Detect which cell encompasses the target text, then output its (x, y) center coordinate. 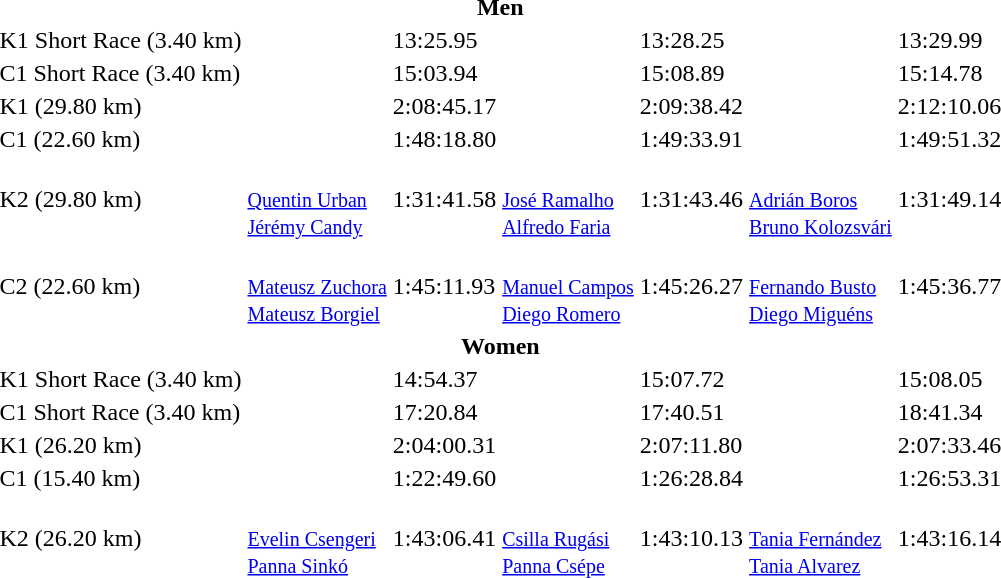
1:45:11.93 (444, 286)
1:31:41.58 (444, 199)
15:07.72 (691, 379)
2:07:11.80 (691, 445)
Adrián BorosBruno Kolozsvári (821, 199)
Manuel CamposDiego Romero (568, 286)
Fernando BustoDiego Miguéns (821, 286)
Quentin UrbanJérémy Candy (317, 199)
17:40.51 (691, 412)
13:28.25 (691, 40)
1:49:33.91 (691, 139)
1:48:18.80 (444, 139)
Mateusz ZuchoraMateusz Borgiel (317, 286)
José RamalhoAlfredo Faria (568, 199)
1:45:26.27 (691, 286)
15:03.94 (444, 73)
2:09:38.42 (691, 106)
2:04:00.31 (444, 445)
2:08:45.17 (444, 106)
17:20.84 (444, 412)
15:08.89 (691, 73)
1:26:28.84 (691, 478)
14:54.37 (444, 379)
1:22:49.60 (444, 478)
1:31:43.46 (691, 199)
13:25.95 (444, 40)
